Determine the [X, Y] coordinate at the center of the cell enclosing the given text.  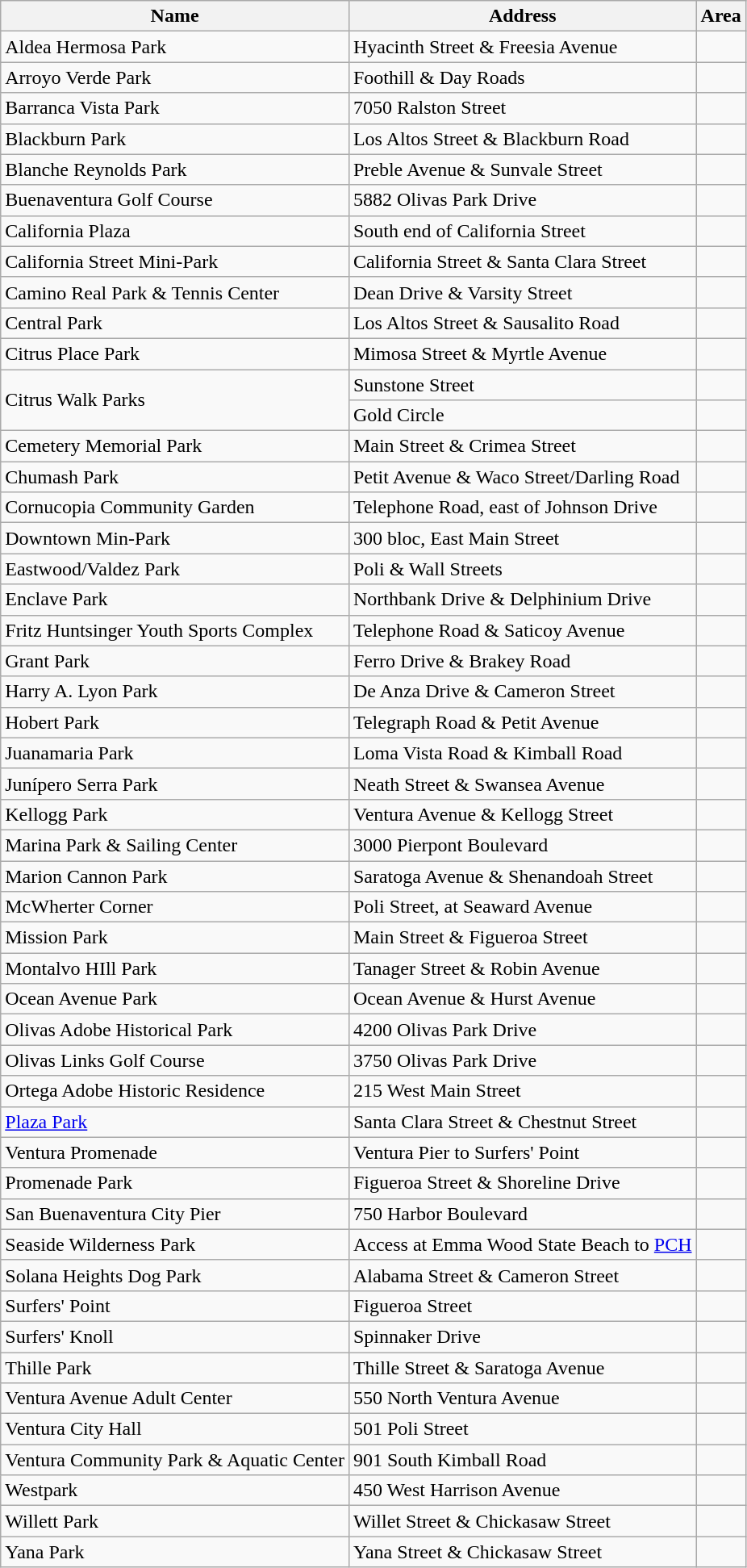
Petit Avenue & Waco Street/Darling Road [523, 477]
Ventura City Hall [175, 1429]
South end of California Street [523, 231]
Promenade Park [175, 1183]
Ventura Avenue & Kellogg Street [523, 814]
Ventura Community Park & Aquatic Center [175, 1460]
Surfers' Knoll [175, 1336]
Ortega Adobe Historic Residence [175, 1091]
Poli Street, at Seaward Avenue [523, 907]
Address [523, 16]
Olivas Links Golf Course [175, 1060]
Aldea Hermosa Park [175, 47]
Name [175, 16]
Juanamaria Park [175, 753]
Willett Park [175, 1521]
Loma Vista Road & Kimball Road [523, 753]
Montalvo HIll Park [175, 968]
Kellogg Park [175, 814]
Figueroa Street [523, 1306]
4200 Olivas Park Drive [523, 1030]
Main Street & Figueroa Street [523, 938]
Thille Street & Saratoga Avenue [523, 1368]
Mission Park [175, 938]
Buenaventura Golf Course [175, 200]
Los Altos Street & Sausalito Road [523, 323]
Willet Street & Chickasaw Street [523, 1521]
Marion Cannon Park [175, 876]
Northbank Drive & Delphinium Drive [523, 600]
Blanche Reynolds Park [175, 169]
Grant Park [175, 661]
Arroyo Verde Park [175, 77]
3750 Olivas Park Drive [523, 1060]
Olivas Adobe Historical Park [175, 1030]
Gold Circle [523, 416]
Ocean Avenue Park [175, 999]
Fritz Huntsinger Youth Sports Complex [175, 630]
901 South Kimball Road [523, 1460]
Telegraph Road & Petit Avenue [523, 722]
Area [721, 16]
California Plaza [175, 231]
Citrus Place Park [175, 353]
Ferro Drive & Brakey Road [523, 661]
Cemetery Memorial Park [175, 446]
Neath Street & Swansea Avenue [523, 784]
501 Poli Street [523, 1429]
California Street & Santa Clara Street [523, 261]
Sunstone Street [523, 385]
Ventura Pier to Surfers' Point [523, 1152]
Main Street & Crimea Street [523, 446]
215 West Main Street [523, 1091]
Yana Park [175, 1552]
Ventura Promenade [175, 1152]
Barranca Vista Park [175, 108]
Spinnaker Drive [523, 1336]
De Anza Drive & Cameron Street [523, 692]
Ocean Avenue & Hurst Avenue [523, 999]
Eastwood/Valdez Park [175, 569]
Preble Avenue & Sunvale Street [523, 169]
Seaside Wilderness Park [175, 1244]
Access at Emma Wood State Beach to PCH [523, 1244]
Santa Clara Street & Chestnut Street [523, 1122]
Junípero Serra Park [175, 784]
Figueroa Street & Shoreline Drive [523, 1183]
Plaza Park [175, 1122]
Poli & Wall Streets [523, 569]
Dean Drive & Varsity Street [523, 292]
550 North Ventura Avenue [523, 1399]
5882 Olivas Park Drive [523, 200]
Hobert Park [175, 722]
Surfers' Point [175, 1306]
Enclave Park [175, 600]
750 Harbor Boulevard [523, 1214]
San Buenaventura City Pier [175, 1214]
Yana Street & Chickasaw Street [523, 1552]
Hyacinth Street & Freesia Avenue [523, 47]
450 West Harrison Avenue [523, 1491]
Los Altos Street & Blackburn Road [523, 139]
Chumash Park [175, 477]
Westpark [175, 1491]
7050 Ralston Street [523, 108]
Solana Heights Dog Park [175, 1275]
Tanager Street & Robin Avenue [523, 968]
California Street Mini-Park [175, 261]
Citrus Walk Parks [175, 400]
Mimosa Street & Myrtle Avenue [523, 353]
Thille Park [175, 1368]
Central Park [175, 323]
Camino Real Park & Tennis Center [175, 292]
McWherter Corner [175, 907]
Telephone Road, east of Johnson Drive [523, 508]
Foothill & Day Roads [523, 77]
3000 Pierpont Boulevard [523, 845]
Telephone Road & Saticoy Avenue [523, 630]
Marina Park & Sailing Center [175, 845]
Downtown Min-Park [175, 538]
Saratoga Avenue & Shenandoah Street [523, 876]
Alabama Street & Cameron Street [523, 1275]
Ventura Avenue Adult Center [175, 1399]
Blackburn Park [175, 139]
Harry A. Lyon Park [175, 692]
Cornucopia Community Garden [175, 508]
300 bloc, East Main Street [523, 538]
